Provide the (x, y) coordinate of the cell's center where the given text is located.  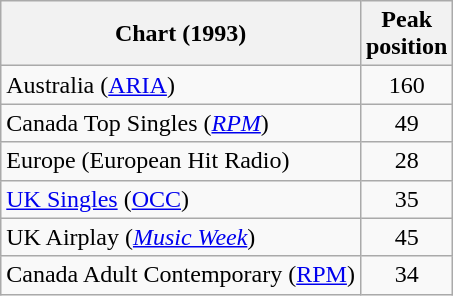
UK Airplay (Music Week) (181, 237)
160 (406, 85)
45 (406, 237)
35 (406, 199)
UK Singles (OCC) (181, 199)
Canada Top Singles (RPM) (181, 123)
Europe (European Hit Radio) (181, 161)
28 (406, 161)
Peakposition (406, 34)
Chart (1993) (181, 34)
Australia (ARIA) (181, 85)
49 (406, 123)
34 (406, 275)
Canada Adult Contemporary (RPM) (181, 275)
